Capture the cell that displays the provided text and extract its (x, y) central coordinate. 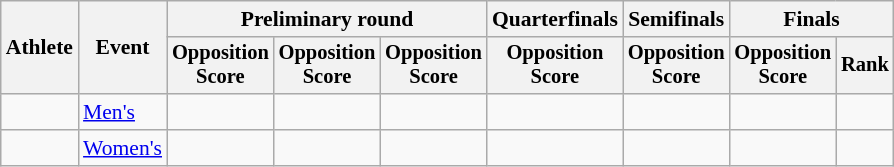
Women's (122, 148)
Rank (865, 66)
Preliminary round (327, 19)
Quarterfinals (555, 19)
Event (122, 48)
Athlete (40, 48)
Finals (811, 19)
Men's (122, 112)
Semifinals (676, 19)
